Provide the (X, Y) coordinate of the cell's center where the given text is located.  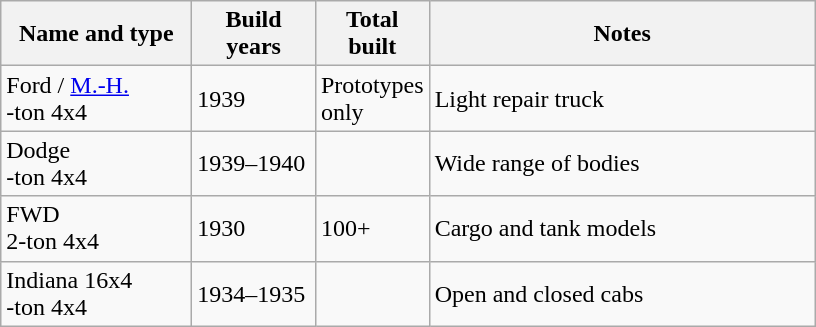
Notes (622, 34)
100+ (372, 228)
1939–1940 (254, 164)
Wide range of bodies (622, 164)
FWD2-ton 4x4 (96, 228)
Open and closed cabs (622, 294)
Cargo and tank models (622, 228)
Light repair truck (622, 98)
1934–1935 (254, 294)
Total built (372, 34)
Build years (254, 34)
Indiana 16x4-ton 4x4 (96, 294)
Dodge-ton 4x4 (96, 164)
Prototypes only (372, 98)
1930 (254, 228)
Ford / M.-H.-ton 4x4 (96, 98)
1939 (254, 98)
Name and type (96, 34)
